Provide the (X, Y) coordinate of the cell's center where the given text is located.  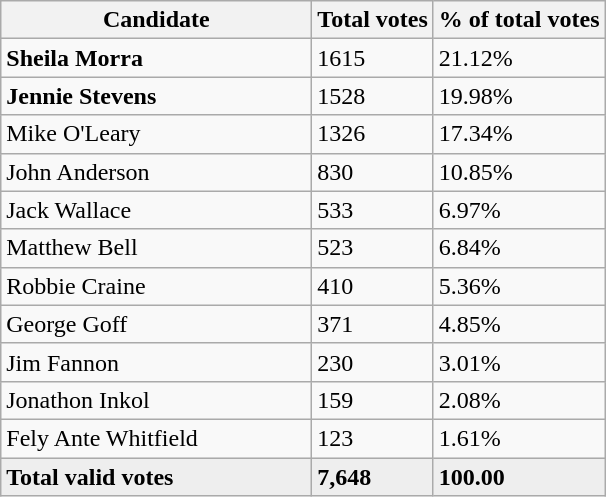
533 (373, 210)
Matthew Bell (156, 248)
830 (373, 172)
Candidate (156, 20)
230 (373, 362)
6.84% (519, 248)
Total valid votes (156, 477)
Jennie Stevens (156, 96)
123 (373, 438)
2.08% (519, 400)
5.36% (519, 286)
Mike O'Leary (156, 134)
Jim Fannon (156, 362)
159 (373, 400)
410 (373, 286)
1528 (373, 96)
19.98% (519, 96)
Jack Wallace (156, 210)
Sheila Morra (156, 58)
4.85% (519, 324)
3.01% (519, 362)
21.12% (519, 58)
7,648 (373, 477)
371 (373, 324)
Fely Ante Whitfield (156, 438)
100.00 (519, 477)
17.34% (519, 134)
1.61% (519, 438)
Jonathon Inkol (156, 400)
10.85% (519, 172)
John Anderson (156, 172)
% of total votes (519, 20)
George Goff (156, 324)
Robbie Craine (156, 286)
6.97% (519, 210)
Total votes (373, 20)
1326 (373, 134)
1615 (373, 58)
523 (373, 248)
